Pinpoint the cell where the given text exists, returning its [x, y] midpoint coordinate. 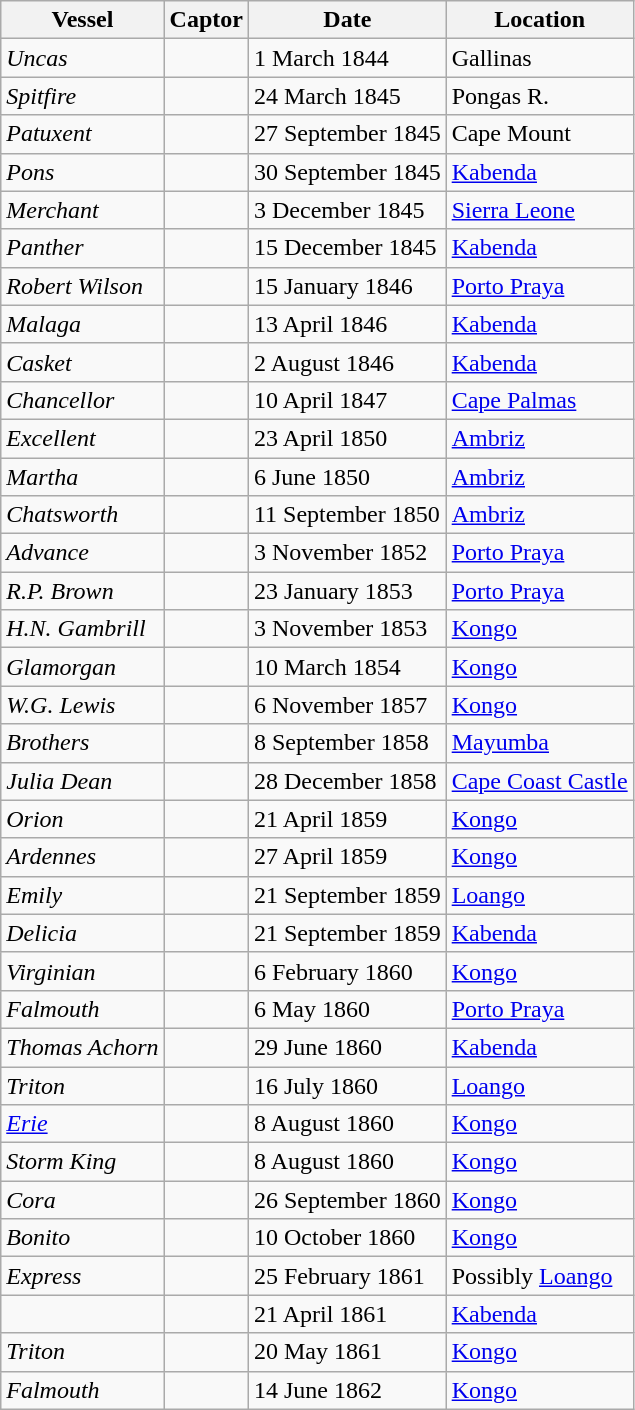
21 April 1859 [347, 819]
Patuxent [82, 134]
27 April 1859 [347, 857]
23 April 1850 [347, 438]
Erie [82, 1124]
13 April 1846 [347, 324]
6 May 1860 [347, 1009]
3 November 1853 [347, 629]
Emily [82, 895]
Storm King [82, 1162]
Julia Dean [82, 781]
Possibly Loango [540, 1276]
25 February 1861 [347, 1276]
24 March 1845 [347, 96]
Robert Wilson [82, 286]
26 September 1860 [347, 1200]
29 June 1860 [347, 1047]
Captor [206, 20]
Sierra Leone [540, 210]
Cape Mount [540, 134]
Date [347, 20]
R.P. Brown [82, 591]
Panther [82, 248]
3 November 1852 [347, 553]
16 July 1860 [347, 1085]
10 March 1854 [347, 667]
15 January 1846 [347, 286]
Casket [82, 362]
6 November 1857 [347, 705]
Chatsworth [82, 515]
Orion [82, 819]
Malaga [82, 324]
Express [82, 1276]
Virginian [82, 971]
Merchant [82, 210]
21 April 1861 [347, 1314]
Mayumba [540, 743]
W.G. Lewis [82, 705]
Thomas Achorn [82, 1047]
10 April 1847 [347, 400]
6 February 1860 [347, 971]
Cape Palmas [540, 400]
Glamorgan [82, 667]
Chancellor [82, 400]
H.N. Gambrill [82, 629]
Brothers [82, 743]
2 August 1846 [347, 362]
Cora [82, 1200]
14 June 1862 [347, 1390]
Cape Coast Castle [540, 781]
27 September 1845 [347, 134]
Delicia [82, 933]
Advance [82, 553]
3 December 1845 [347, 210]
1 March 1844 [347, 58]
11 September 1850 [347, 515]
6 June 1850 [347, 477]
Excellent [82, 438]
Ardennes [82, 857]
Bonito [82, 1238]
Pongas R. [540, 96]
Pons [82, 172]
Martha [82, 477]
Spitfire [82, 96]
Vessel [82, 20]
Gallinas [540, 58]
8 September 1858 [347, 743]
Location [540, 20]
23 January 1853 [347, 591]
30 September 1845 [347, 172]
28 December 1858 [347, 781]
Uncas [82, 58]
15 December 1845 [347, 248]
10 October 1860 [347, 1238]
20 May 1861 [347, 1352]
